Output the (x, y) coordinate of the center of the cell containing the given text.  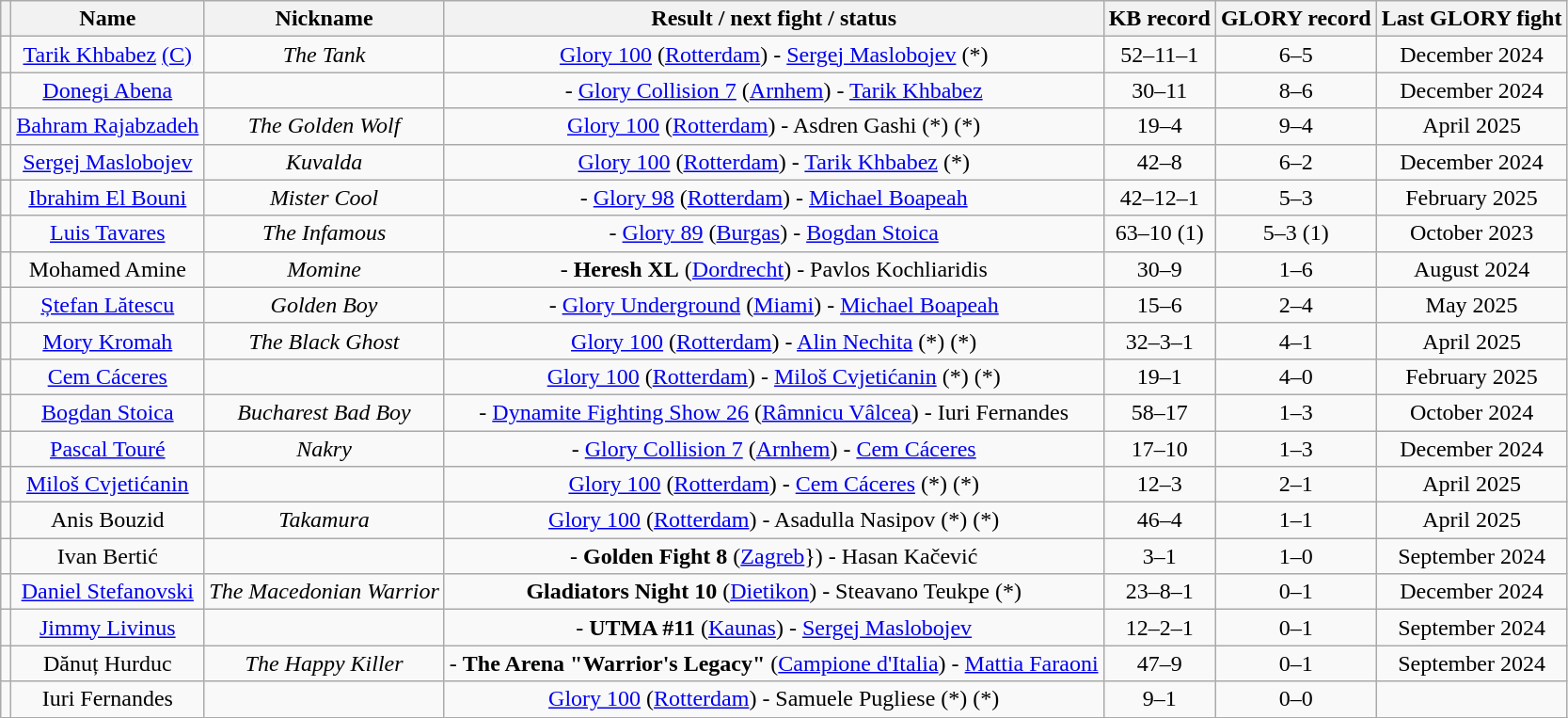
GLORY record (1296, 19)
- Glory Collision 7 (Arnhem) - Tarik Khbabez (773, 90)
52–11–1 (1159, 55)
- Glory Collision 7 (Arnhem) - Cem Cáceres (773, 449)
1–0 (1296, 556)
Pascal Touré (107, 449)
Daniel Stefanovski (107, 592)
- Golden Fight 8 (Zagreb}) - Hasan Kačević (773, 556)
Ivan Bertić (107, 556)
The Macedonian Warrior (325, 592)
Mory Kromah (107, 341)
Sergej Maslobojev (107, 162)
The Infamous (325, 233)
5–3 (1) (1296, 233)
42–12–1 (1159, 198)
Jimmy Livinus (107, 628)
October 2024 (1471, 412)
Momine (325, 269)
Kuvalda (325, 162)
19–4 (1159, 126)
42–8 (1159, 162)
1–1 (1296, 520)
Donegi Abena (107, 90)
6–5 (1296, 55)
2–4 (1296, 305)
Mohamed Amine (107, 269)
17–10 (1159, 449)
Ștefan Lătescu (107, 305)
Ibrahim El Bouni (107, 198)
23–8–1 (1159, 592)
Takamura (325, 520)
Miloš Cvjetićanin (107, 485)
15–6 (1159, 305)
Bahram Rajabzadeh (107, 126)
46–4 (1159, 520)
Bogdan Stoica (107, 412)
Tarik Khbabez (C) (107, 55)
63–10 (1) (1159, 233)
August 2024 (1471, 269)
30–9 (1159, 269)
47–9 (1159, 663)
30–11 (1159, 90)
The Golden Wolf (325, 126)
Golden Boy (325, 305)
Cem Cáceres (107, 376)
The Tank (325, 55)
The Happy Killer (325, 663)
The Black Ghost (325, 341)
Glory 100 (Rotterdam) - Asadulla Nasipov (*) (*) (773, 520)
8–6 (1296, 90)
Name (107, 19)
Glory 100 (Rotterdam) - Miloš Cvjetićanin (*) (*) (773, 376)
32–3–1 (1159, 341)
KB record (1159, 19)
- Glory 89 (Burgas) - Bogdan Stoica (773, 233)
Glory 100 (Rotterdam) - Sergej Maslobojev (*) (773, 55)
6–2 (1296, 162)
Nakry (325, 449)
Nickname (325, 19)
Luis Tavares (107, 233)
- UTMA #11 (Kaunas) - Sergej Maslobojev (773, 628)
Glory 100 (Rotterdam) - Tarik Khbabez (*) (773, 162)
5–3 (1296, 198)
1–6 (1296, 269)
3–1 (1159, 556)
- Glory 98 (Rotterdam) - Michael Boapeah (773, 198)
Glory 100 (Rotterdam) - Cem Cáceres (*) (*) (773, 485)
- Heresh XL (Dordrecht) - Pavlos Kochliaridis (773, 269)
4–1 (1296, 341)
Glory 100 (Rotterdam) - Alin Nechita (*) (*) (773, 341)
0–0 (1296, 699)
Anis Bouzid (107, 520)
9–1 (1159, 699)
May 2025 (1471, 305)
Mister Cool (325, 198)
Result / next fight / status (773, 19)
58–17 (1159, 412)
Bucharest Bad Boy (325, 412)
- Glory Underground (Miami) - Michael Boapeah (773, 305)
Glory 100 (Rotterdam) - Asdren Gashi (*) (*) (773, 126)
19–1 (1159, 376)
12–3 (1159, 485)
12–2–1 (1159, 628)
- The Arena "Warrior's Legacy" (Campione d'Italia) - Mattia Faraoni (773, 663)
Glory 100 (Rotterdam) - Samuele Pugliese (*) (*) (773, 699)
2–1 (1296, 485)
Iuri Fernandes (107, 699)
Last GLORY fight (1471, 19)
October 2023 (1471, 233)
Dănuț Hurduc (107, 663)
9–4 (1296, 126)
4–0 (1296, 376)
- Dynamite Fighting Show 26 (Râmnicu Vâlcea) - Iuri Fernandes (773, 412)
Gladiators Night 10 (Dietikon) - Steavano Teukpe (*) (773, 592)
